Capture the cell that displays the provided text and extract its (X, Y) central coordinate. 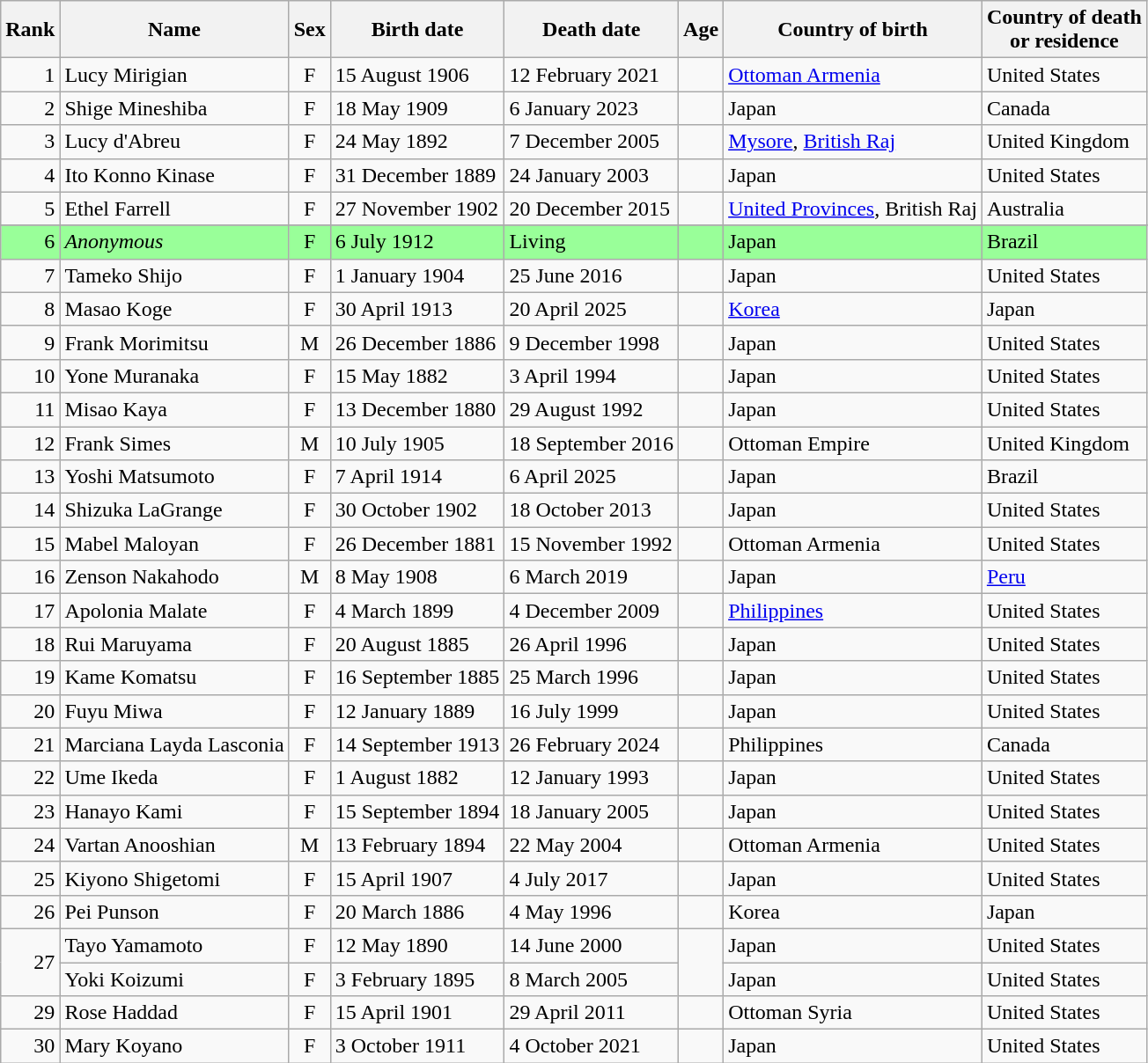
6 January 2023 (592, 108)
9 December 1998 (592, 342)
26 December 1881 (417, 544)
15 May 1882 (417, 376)
15 September 1894 (417, 811)
6 July 1912 (417, 242)
4 July 2017 (592, 878)
17 (30, 611)
1 January 1904 (417, 275)
26 December 1886 (417, 342)
Living (592, 242)
Peru (1063, 577)
Country of death or residence (1063, 30)
27 (30, 962)
11 (30, 409)
20 April 2025 (592, 309)
1 (30, 75)
Ottoman Syria (853, 1013)
24 January 2003 (592, 175)
15 (30, 544)
18 January 2005 (592, 811)
Country of birth (853, 30)
3 October 1911 (417, 1046)
16 September 1885 (417, 678)
Mysore, British Raj (853, 142)
26 April 1996 (592, 644)
Fuyu Miwa (174, 711)
22 May 2004 (592, 845)
20 December 2015 (592, 209)
10 (30, 376)
Lucy Mirigian (174, 75)
4 May 1996 (592, 912)
Birth date (417, 30)
20 March 1886 (417, 912)
Hanayo Kami (174, 811)
26 (30, 912)
8 (30, 309)
Anonymous (174, 242)
Vartan Anooshian (174, 845)
Shizuka LaGrange (174, 510)
12 January 1993 (592, 778)
Kiyono Shigetomi (174, 878)
Mary Koyano (174, 1046)
13 February 1894 (417, 845)
3 February 1895 (417, 979)
6 April 2025 (592, 477)
6 (30, 242)
8 March 2005 (592, 979)
26 February 2024 (592, 744)
10 July 1905 (417, 443)
12 January 1889 (417, 711)
18 May 1909 (417, 108)
12 (30, 443)
15 April 1907 (417, 878)
Apolonia Malate (174, 611)
4 (30, 175)
Ito Konno Kinase (174, 175)
Yoshi Matsumoto (174, 477)
30 October 1902 (417, 510)
13 (30, 477)
1 August 1882 (417, 778)
21 (30, 744)
Kame Komatsu (174, 678)
5 (30, 209)
27 November 1902 (417, 209)
Frank Morimitsu (174, 342)
Frank Simes (174, 443)
12 February 2021 (592, 75)
23 (30, 811)
18 (30, 644)
Yoki Koizumi (174, 979)
16 (30, 577)
Shige Mineshiba (174, 108)
4 October 2021 (592, 1046)
Ume Ikeda (174, 778)
6 March 2019 (592, 577)
4 March 1899 (417, 611)
Tameko Shijo (174, 275)
Name (174, 30)
18 October 2013 (592, 510)
24 (30, 845)
Rose Haddad (174, 1013)
15 August 1906 (417, 75)
7 April 1914 (417, 477)
3 (30, 142)
25 (30, 878)
Ethel Farrell (174, 209)
Yone Muranaka (174, 376)
14 June 2000 (592, 945)
15 November 1992 (592, 544)
30 April 1913 (417, 309)
25 June 2016 (592, 275)
29 (30, 1013)
4 December 2009 (592, 611)
Rui Maruyama (174, 644)
Ottoman Empire (853, 443)
3 April 1994 (592, 376)
25 March 1996 (592, 678)
Marciana Layda Lasconia (174, 744)
7 December 2005 (592, 142)
31 December 1889 (417, 175)
Age (701, 30)
9 (30, 342)
Lucy d'Abreu (174, 142)
22 (30, 778)
20 August 1885 (417, 644)
7 (30, 275)
15 April 1901 (417, 1013)
30 (30, 1046)
29 August 1992 (592, 409)
19 (30, 678)
Zenson Nakahodo (174, 577)
20 (30, 711)
United Provinces, British Raj (853, 209)
Mabel Maloyan (174, 544)
8 May 1908 (417, 577)
14 September 1913 (417, 744)
Sex (310, 30)
Australia (1063, 209)
13 December 1880 (417, 409)
18 September 2016 (592, 443)
16 July 1999 (592, 711)
Misao Kaya (174, 409)
Rank (30, 30)
Pei Punson (174, 912)
14 (30, 510)
Death date (592, 30)
2 (30, 108)
Masao Koge (174, 309)
24 May 1892 (417, 142)
Tayo Yamamoto (174, 945)
29 April 2011 (592, 1013)
12 May 1890 (417, 945)
